Return the [X, Y] coordinate for the center point of the cell that contains the specified text.  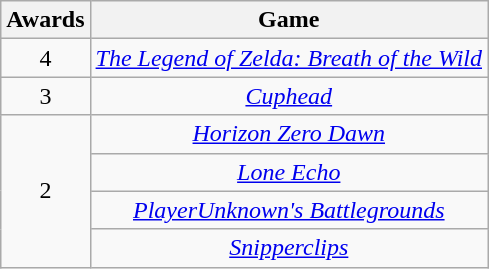
2 [46, 191]
Lone Echo [288, 172]
Cuphead [288, 96]
Snipperclips [288, 248]
The Legend of Zelda: Breath of the Wild [288, 58]
Awards [46, 20]
Game [288, 20]
Horizon Zero Dawn [288, 134]
3 [46, 96]
PlayerUnknown's Battlegrounds [288, 210]
4 [46, 58]
